For the text-containing cell, return its midpoint in (X, Y) coordinate format. 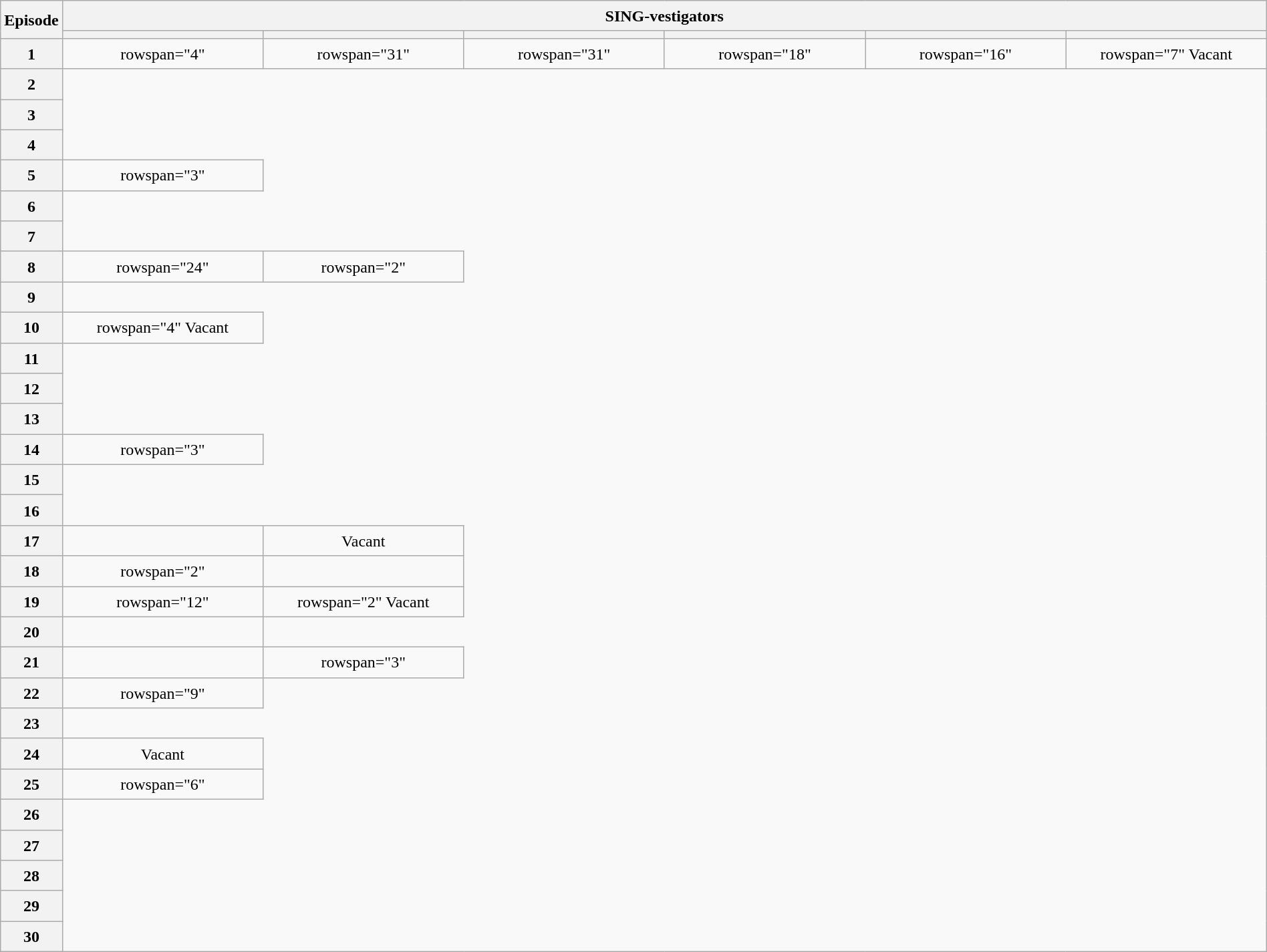
5 (31, 176)
19 (31, 602)
25 (31, 784)
rowspan="24" (162, 267)
17 (31, 540)
rowspan="4" (162, 53)
2 (31, 84)
26 (31, 814)
rowspan="6" (162, 784)
23 (31, 724)
10 (31, 327)
21 (31, 663)
4 (31, 145)
11 (31, 358)
20 (31, 632)
rowspan="9" (162, 693)
16 (31, 510)
28 (31, 876)
rowspan="12" (162, 602)
6 (31, 206)
9 (31, 297)
3 (31, 114)
30 (31, 937)
8 (31, 267)
rowspan="18" (764, 53)
15 (31, 480)
SING-vestigators (664, 16)
rowspan="16" (966, 53)
Episode (31, 20)
24 (31, 754)
14 (31, 450)
rowspan="2" Vacant (364, 602)
29 (31, 906)
12 (31, 389)
27 (31, 845)
1 (31, 53)
rowspan="7" Vacant (1166, 53)
7 (31, 236)
22 (31, 693)
13 (31, 419)
18 (31, 571)
rowspan="4" Vacant (162, 327)
